Return [x, y] of the center of cell containing provided text 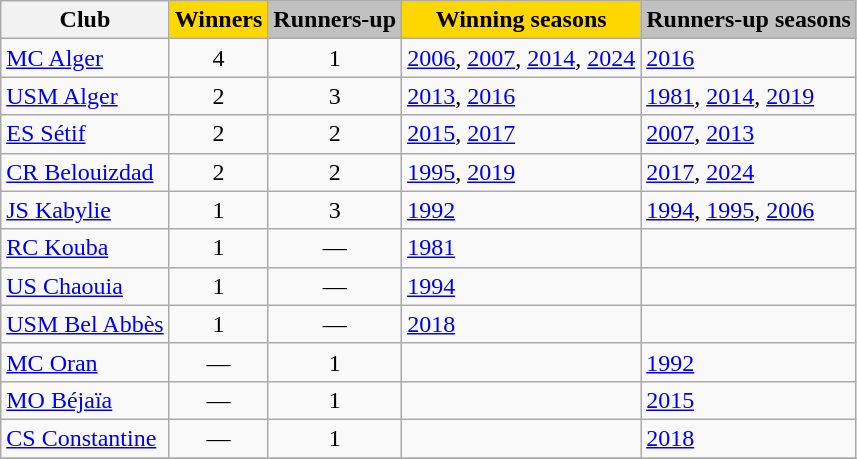
1981 [522, 248]
Winning seasons [522, 20]
MC Alger [85, 58]
CS Constantine [85, 438]
2015 [749, 400]
1994 [522, 286]
2007, 2013 [749, 134]
USM Alger [85, 96]
2016 [749, 58]
USM Bel Abbès [85, 324]
JS Kabylie [85, 210]
Club [85, 20]
1995, 2019 [522, 172]
Runners-up seasons [749, 20]
MC Oran [85, 362]
MO Béjaïa [85, 400]
2006, 2007, 2014, 2024 [522, 58]
1994, 1995, 2006 [749, 210]
RC Kouba [85, 248]
ES Sétif [85, 134]
CR Belouizdad [85, 172]
2013, 2016 [522, 96]
US Chaouia [85, 286]
4 [218, 58]
2017, 2024 [749, 172]
Runners-up [335, 20]
Winners [218, 20]
2015, 2017 [522, 134]
1981, 2014, 2019 [749, 96]
